From the cell containing the given text, extract its center point as [X, Y] coordinate. 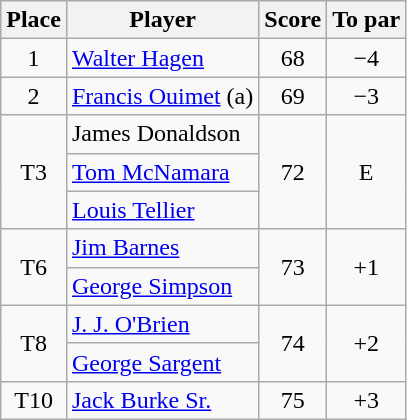
2 [34, 96]
James Donaldson [162, 134]
1 [34, 58]
Player [162, 20]
T8 [34, 343]
Jack Burke Sr. [162, 400]
Louis Tellier [162, 210]
E [366, 172]
72 [293, 172]
+2 [366, 343]
George Simpson [162, 286]
T6 [34, 267]
74 [293, 343]
George Sargent [162, 362]
Walter Hagen [162, 58]
68 [293, 58]
75 [293, 400]
−4 [366, 58]
Place [34, 20]
J. J. O'Brien [162, 324]
To par [366, 20]
+1 [366, 267]
T3 [34, 172]
−3 [366, 96]
Jim Barnes [162, 248]
Francis Ouimet (a) [162, 96]
+3 [366, 400]
69 [293, 96]
Score [293, 20]
Tom McNamara [162, 172]
T10 [34, 400]
73 [293, 267]
